Return [x, y] of the center of cell containing provided text 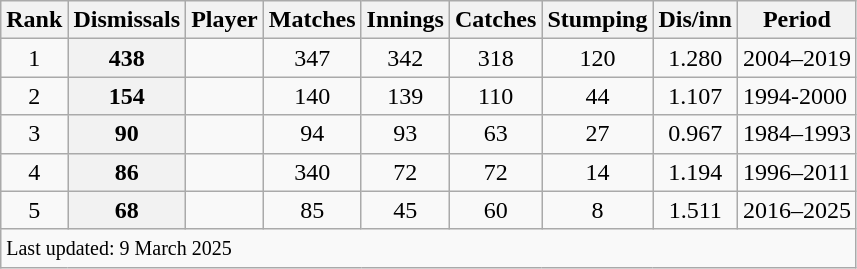
140 [312, 96]
120 [598, 58]
63 [495, 134]
60 [495, 210]
90 [127, 134]
1.194 [695, 172]
0.967 [695, 134]
Dismissals [127, 20]
110 [495, 96]
1 [34, 58]
45 [405, 210]
Stumping [598, 20]
Innings [405, 20]
Last updated: 9 March 2025 [429, 248]
Matches [312, 20]
139 [405, 96]
342 [405, 58]
2016–2025 [796, 210]
85 [312, 210]
44 [598, 96]
68 [127, 210]
1994-2000 [796, 96]
3 [34, 134]
347 [312, 58]
2004–2019 [796, 58]
Player [225, 20]
93 [405, 134]
340 [312, 172]
Period [796, 20]
1.511 [695, 210]
Catches [495, 20]
438 [127, 58]
14 [598, 172]
318 [495, 58]
1996–2011 [796, 172]
1.280 [695, 58]
5 [34, 210]
1.107 [695, 96]
27 [598, 134]
Dis/inn [695, 20]
86 [127, 172]
2 [34, 96]
1984–1993 [796, 134]
Rank [34, 20]
94 [312, 134]
154 [127, 96]
8 [598, 210]
4 [34, 172]
